Search for the cell housing the specified text and yield its [x, y] center coordinate. 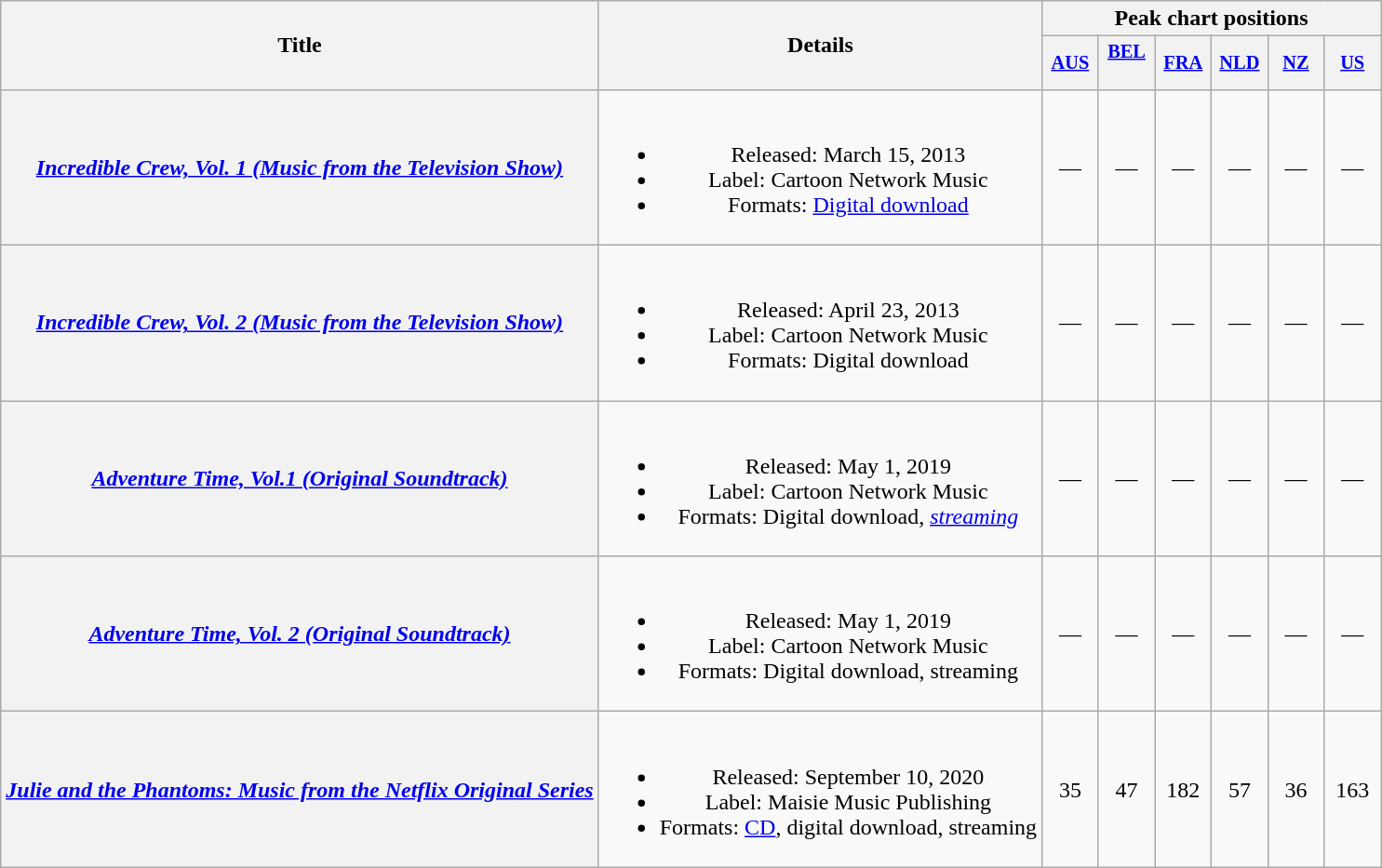
Julie and the Phantoms: Music from the Netflix Original Series [300, 789]
NZ [1295, 63]
182 [1184, 789]
AUS [1070, 63]
Incredible Crew, Vol. 2 (Music from the Television Show) [300, 324]
BEL [1126, 63]
57 [1240, 789]
Peak chart positions [1212, 19]
Title [300, 46]
35 [1070, 789]
Adventure Time, Vol. 2 (Original Soundtrack) [300, 634]
47 [1126, 789]
Incredible Crew, Vol. 1 (Music from the Television Show) [300, 167]
FRA [1184, 63]
Released: April 23, 2013Label: Cartoon Network MusicFormats: Digital download [820, 324]
Released: September 10, 2020Label: Maisie Music PublishingFormats: CD, digital download, streaming [820, 789]
US [1353, 63]
36 [1295, 789]
NLD [1240, 63]
Released: March 15, 2013Label: Cartoon Network MusicFormats: Digital download [820, 167]
163 [1353, 789]
Adventure Time, Vol.1 (Original Soundtrack) [300, 478]
Details [820, 46]
